Capture the cell that displays the provided text and extract its (x, y) central coordinate. 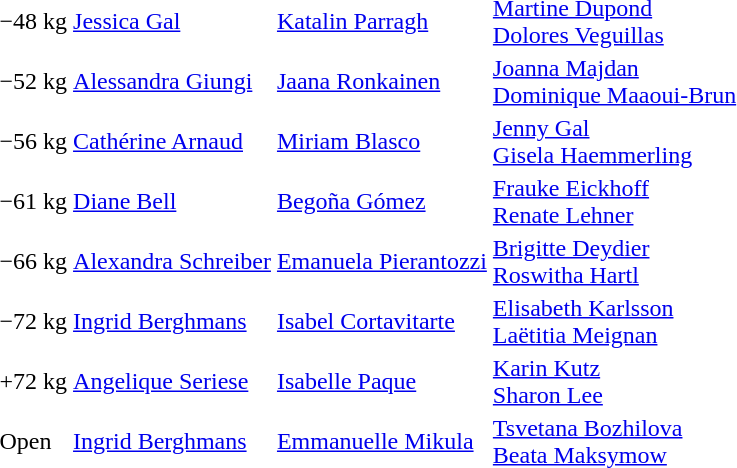
Alexandra Schreiber (172, 262)
Elisabeth Karlsson Laëtitia Meignan (614, 322)
Cathérine Arnaud (172, 142)
Frauke Eickhoff Renate Lehner (614, 202)
Begoña Gómez (382, 202)
Isabelle Paque (382, 382)
Alessandra Giungi (172, 82)
Emanuela Pierantozzi (382, 262)
Miriam Blasco (382, 142)
Joanna Majdan Dominique Maaoui-Brun (614, 82)
Jaana Ronkainen (382, 82)
Isabel Cortavitarte (382, 322)
Jenny Gal Gisela Haemmerling (614, 142)
Karin Kutz Sharon Lee (614, 382)
Angelique Seriese (172, 382)
Diane Bell (172, 202)
Ingrid Berghmans (172, 322)
Brigitte Deydier Roswitha Hartl (614, 262)
